Scan for the cell matching the given text and deliver its (x, y) coordinate at center. 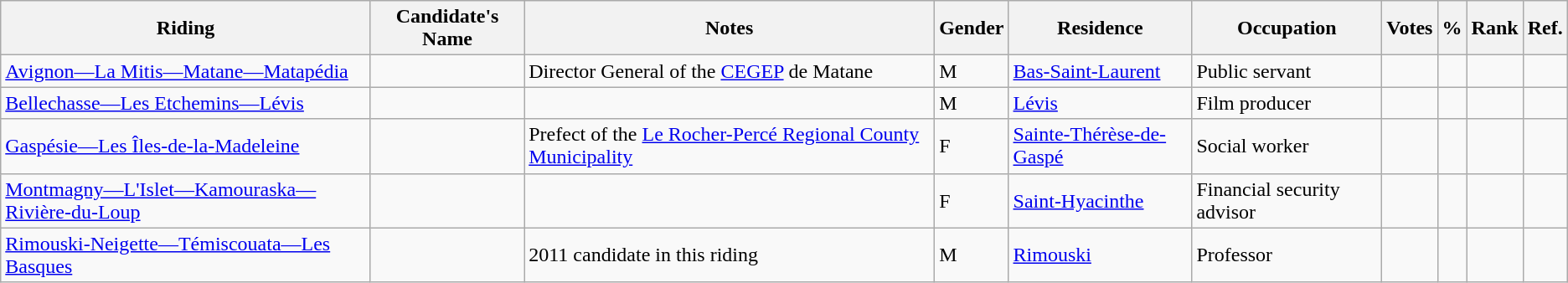
Saint-Hyacinthe (1101, 201)
Gender (972, 28)
Ref. (1545, 28)
Bas-Saint-Laurent (1101, 71)
Occupation (1287, 28)
Rimouski-Neigette—Témiscouata—Les Basques (186, 255)
Social worker (1287, 146)
Candidate's Name (447, 28)
Director General of the CEGEP de Matane (730, 71)
Votes (1410, 28)
Film producer (1287, 103)
Professor (1287, 255)
% (1452, 28)
Sainte-Thérèse-de-Gaspé (1101, 146)
Public servant (1287, 71)
Financial security advisor (1287, 201)
Notes (730, 28)
Residence (1101, 28)
Rimouski (1101, 255)
Lévis (1101, 103)
Bellechasse—Les Etchemins—Lévis (186, 103)
Riding (186, 28)
Avignon—La Mitis—Matane—Matapédia (186, 71)
Montmagny—L'Islet—Kamouraska—Rivière-du-Loup (186, 201)
Prefect of the Le Rocher-Percé Regional County Municipality (730, 146)
Rank (1494, 28)
2011 candidate in this riding (730, 255)
Gaspésie—Les Îles-de-la-Madeleine (186, 146)
